Identify which cell holds the provided text, then report its (X, Y) central coordinate. 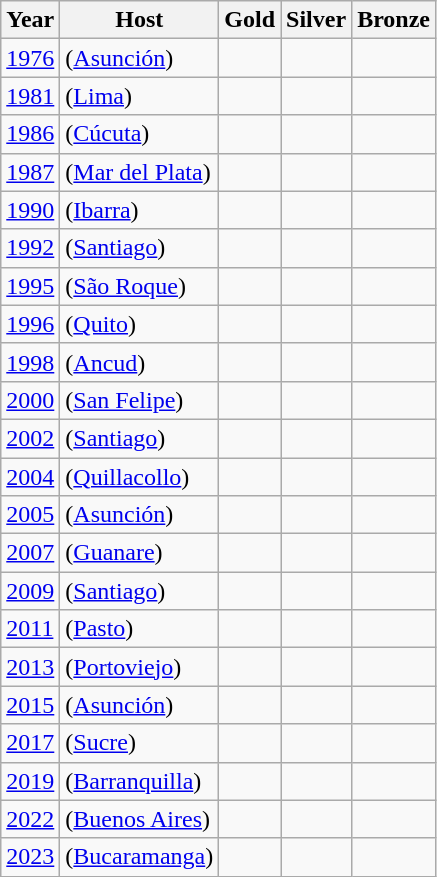
1998 (30, 362)
(Guanare) (140, 553)
2022 (30, 819)
(Barranquilla) (140, 781)
1992 (30, 248)
(Ibarra) (140, 210)
1995 (30, 286)
(Quillacollo) (140, 477)
(Sucre) (140, 743)
(Portoviejo) (140, 667)
(Quito) (140, 324)
Gold (250, 20)
Year (30, 20)
1996 (30, 324)
(Cúcuta) (140, 134)
2023 (30, 857)
(Bucaramanga) (140, 857)
(São Roque) (140, 286)
Bronze (394, 20)
(Buenos Aires) (140, 819)
(Lima) (140, 96)
(Ancud) (140, 362)
2019 (30, 781)
1976 (30, 58)
2002 (30, 438)
2009 (30, 591)
(San Felipe) (140, 400)
2011 (30, 629)
(Pasto) (140, 629)
2007 (30, 553)
Silver (316, 20)
2015 (30, 705)
1986 (30, 134)
1990 (30, 210)
(Mar del Plata) (140, 172)
2000 (30, 400)
2004 (30, 477)
2013 (30, 667)
1987 (30, 172)
1981 (30, 96)
Host (140, 20)
2005 (30, 515)
2017 (30, 743)
